Find where the given text appears and provide that cell's center as (X, Y) coordinate. 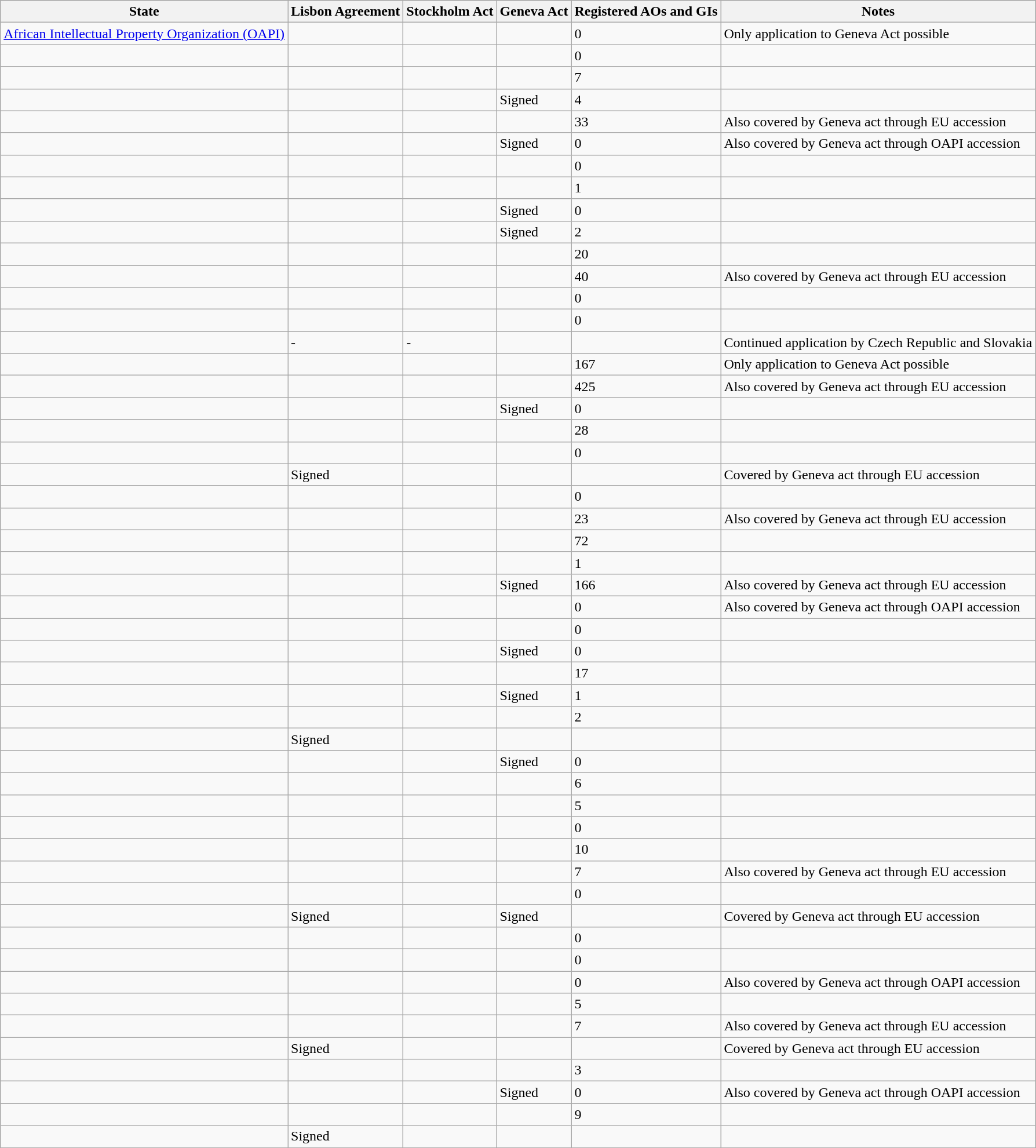
Geneva Act (534, 12)
State (144, 12)
20 (646, 254)
23 (646, 519)
9 (646, 1114)
40 (646, 276)
166 (646, 585)
167 (646, 365)
Stockholm Act (450, 12)
72 (646, 541)
3 (646, 1070)
4 (646, 100)
Lisbon Agreement (345, 12)
Continued application by Czech Republic and Slovakia (878, 342)
Notes (878, 12)
Registered AOs and GIs (646, 12)
17 (646, 673)
6 (646, 783)
28 (646, 431)
425 (646, 387)
33 (646, 122)
African Intellectual Property Organization (OAPI) (144, 34)
10 (646, 850)
